Return the (X, Y) coordinate for the center point of the cell that contains the specified text.  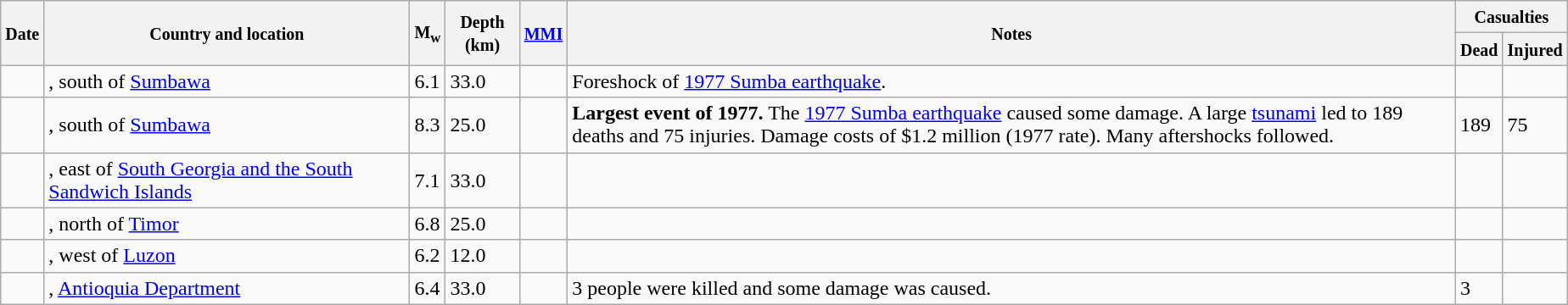
Dead (1479, 49)
Notes (1011, 33)
189 (1479, 125)
6.4 (428, 288)
Casualties (1511, 17)
12.0 (482, 256)
Country and location (227, 33)
, Antioquia Department (227, 288)
6.2 (428, 256)
3 (1479, 288)
6.8 (428, 224)
, east of South Georgia and the South Sandwich Islands (227, 180)
3 people were killed and some damage was caused. (1011, 288)
Foreshock of 1977 Sumba earthquake. (1011, 81)
7.1 (428, 180)
8.3 (428, 125)
75 (1535, 125)
6.1 (428, 81)
Date (22, 33)
Injured (1535, 49)
, north of Timor (227, 224)
Mw (428, 33)
MMI (543, 33)
, west of Luzon (227, 256)
Depth (km) (482, 33)
